Return the (X, Y) coordinate for the center point of the cell that contains the specified text.  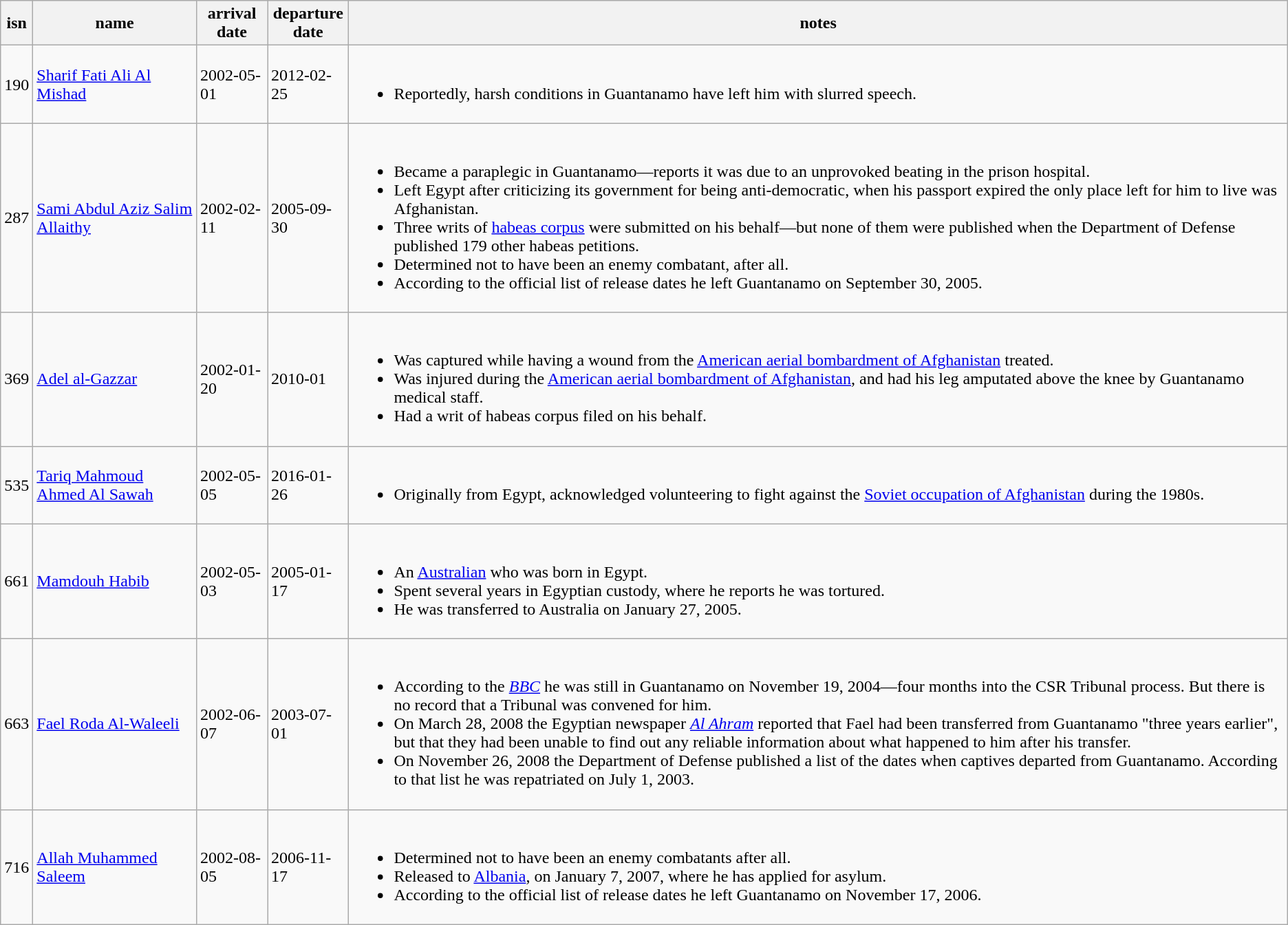
2010-01 (308, 379)
Allah Muhammed Saleem (115, 867)
2012-02-25 (308, 84)
2003-07-01 (308, 724)
Mamdouh Habib (115, 581)
isn (17, 23)
2002-08-05 (231, 867)
2002-06-07 (231, 724)
535 (17, 485)
arrivaldate (231, 23)
Fael Roda Al-Waleeli (115, 724)
190 (17, 84)
Sharif Fati Ali Al Mishad (115, 84)
departuredate (308, 23)
2002-02-11 (231, 217)
2002-01-20 (231, 379)
notes (818, 23)
2002-05-01 (231, 84)
661 (17, 581)
name (115, 23)
2016-01-26 (308, 485)
Tariq Mahmoud Ahmed Al Sawah (115, 485)
Adel al-Gazzar (115, 379)
2005-09-30 (308, 217)
Originally from Egypt, acknowledged volunteering to fight against the Soviet occupation of Afghanistan during the 1980s. (818, 485)
Sami Abdul Aziz Salim Allaithy (115, 217)
2006-11-17 (308, 867)
663 (17, 724)
716 (17, 867)
2002-05-05 (231, 485)
Reportedly, harsh conditions in Guantanamo have left him with slurred speech. (818, 84)
369 (17, 379)
2002-05-03 (231, 581)
2005-01-17 (308, 581)
287 (17, 217)
